Provide the (X, Y) coordinate of the cell's center where the given text is located.  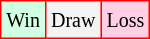
Loss (126, 20)
Win (24, 20)
Draw (72, 20)
